Provide the [X, Y] coordinate of the cell's center where the given text is located.  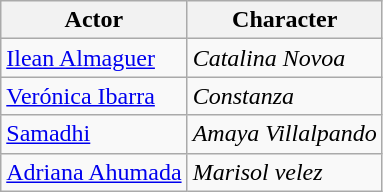
Marisol velez [284, 172]
Verónica Ibarra [94, 96]
Actor [94, 20]
Catalina Novoa [284, 58]
Samadhi [94, 134]
Amaya Villalpando [284, 134]
Ilean Almaguer [94, 58]
Adriana Ahumada [94, 172]
Constanza [284, 96]
Character [284, 20]
